Capture the cell that displays the provided text and extract its [X, Y] central coordinate. 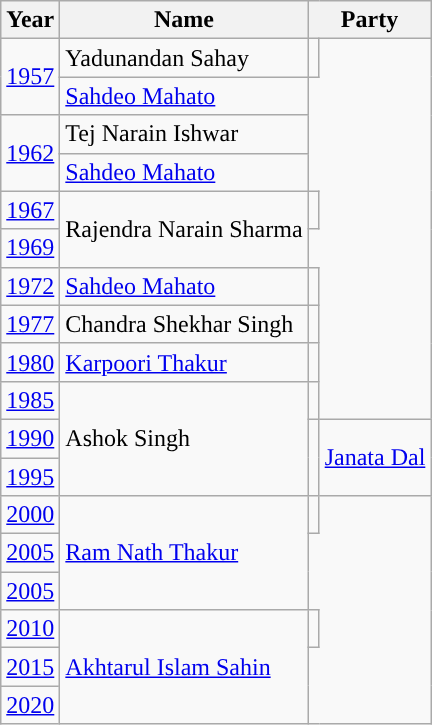
Karpoori Thakur [184, 362]
Year [30, 20]
Tej Narain Ishwar [184, 134]
1972 [30, 286]
1980 [30, 362]
1990 [30, 438]
1977 [30, 324]
Rajendra Narain Sharma [184, 229]
1985 [30, 400]
1967 [30, 210]
Akhtarul Islam Sahin [184, 667]
Name [184, 20]
1962 [30, 153]
1995 [30, 477]
Ram Nath Thakur [184, 553]
1957 [30, 77]
Yadunandan Sahay [184, 58]
Chandra Shekhar Singh [184, 324]
2020 [30, 705]
Ashok Singh [184, 438]
1969 [30, 248]
2015 [30, 667]
Janata Dal [375, 457]
2000 [30, 515]
Party [370, 20]
2010 [30, 629]
